Provide the (x, y) coordinate of the cell's center where the given text is located.  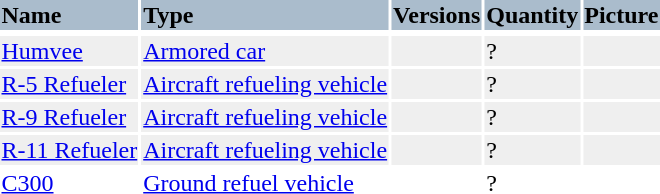
Humvee (70, 51)
Picture (622, 15)
Versions (437, 15)
R-5 Refueler (70, 84)
Armored car (266, 51)
Name (70, 15)
Type (266, 15)
R-11 Refueler (70, 150)
Quantity (532, 15)
R-9 Refueler (70, 117)
